From the cell containing the given text, extract its center point as [x, y] coordinate. 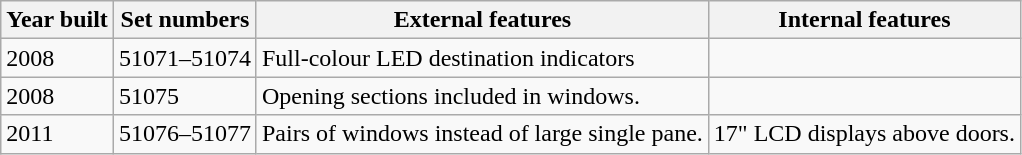
Full-colour LED destination indicators [482, 58]
Internal features [864, 20]
51076–51077 [184, 134]
Year built [58, 20]
Opening sections included in windows. [482, 96]
2011 [58, 134]
17" LCD displays above doors. [864, 134]
Pairs of windows instead of large single pane. [482, 134]
Set numbers [184, 20]
51075 [184, 96]
51071–51074 [184, 58]
External features [482, 20]
